Locate the cell with the specified text and output its [X, Y] center coordinate. 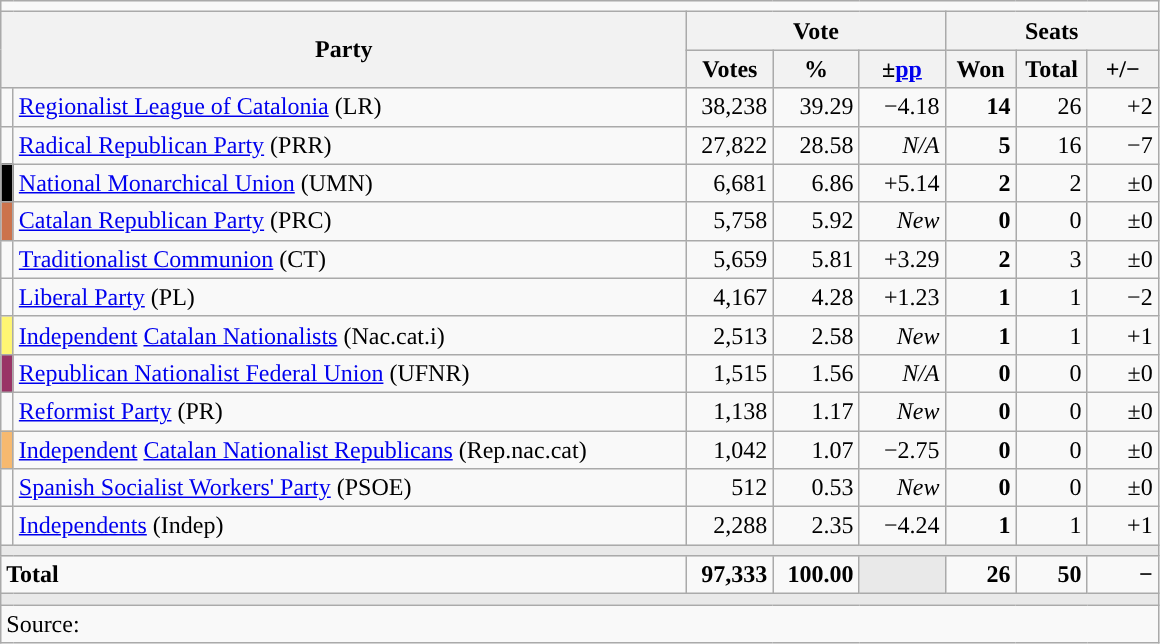
1,138 [730, 411]
National Monarchical Union (UMN) [350, 183]
Independents (Indep) [350, 526]
Independent Catalan Nationalists (Nac.cat.i) [350, 335]
− [1122, 575]
4,167 [730, 297]
% [816, 69]
±pp [902, 69]
6,681 [730, 183]
5,659 [730, 259]
Vote [816, 31]
100.00 [816, 575]
−4.18 [902, 107]
Regionalist League of Catalonia (LR) [350, 107]
1.07 [816, 449]
Reformist Party (PR) [350, 411]
Spanish Socialist Workers' Party (PSOE) [350, 488]
Independent Catalan Nationalist Republicans (Rep.nac.cat) [350, 449]
Republican Nationalist Federal Union (UFNR) [350, 373]
38,238 [730, 107]
−2.75 [902, 449]
0.53 [816, 488]
4.28 [816, 297]
5.92 [816, 221]
+1.23 [902, 297]
27,822 [730, 145]
Liberal Party (PL) [350, 297]
2,288 [730, 526]
6.86 [816, 183]
28.58 [816, 145]
−7 [1122, 145]
−4.24 [902, 526]
1,515 [730, 373]
1.56 [816, 373]
5 [980, 145]
+3.29 [902, 259]
16 [1052, 145]
Traditionalist Communion (CT) [350, 259]
1,042 [730, 449]
Party [344, 50]
Seats [1052, 31]
2,513 [730, 335]
50 [1052, 575]
Won [980, 69]
Catalan Republican Party (PRC) [350, 221]
1.17 [816, 411]
+2 [1122, 107]
3 [1052, 259]
97,333 [730, 575]
−2 [1122, 297]
14 [980, 107]
512 [730, 488]
39.29 [816, 107]
+/− [1122, 69]
Source: [580, 624]
2.35 [816, 526]
Radical Republican Party (PRR) [350, 145]
Votes [730, 69]
5,758 [730, 221]
2.58 [816, 335]
+5.14 [902, 183]
5.81 [816, 259]
